Extract the [x, y] coordinate from the center of the cell holding the provided text.  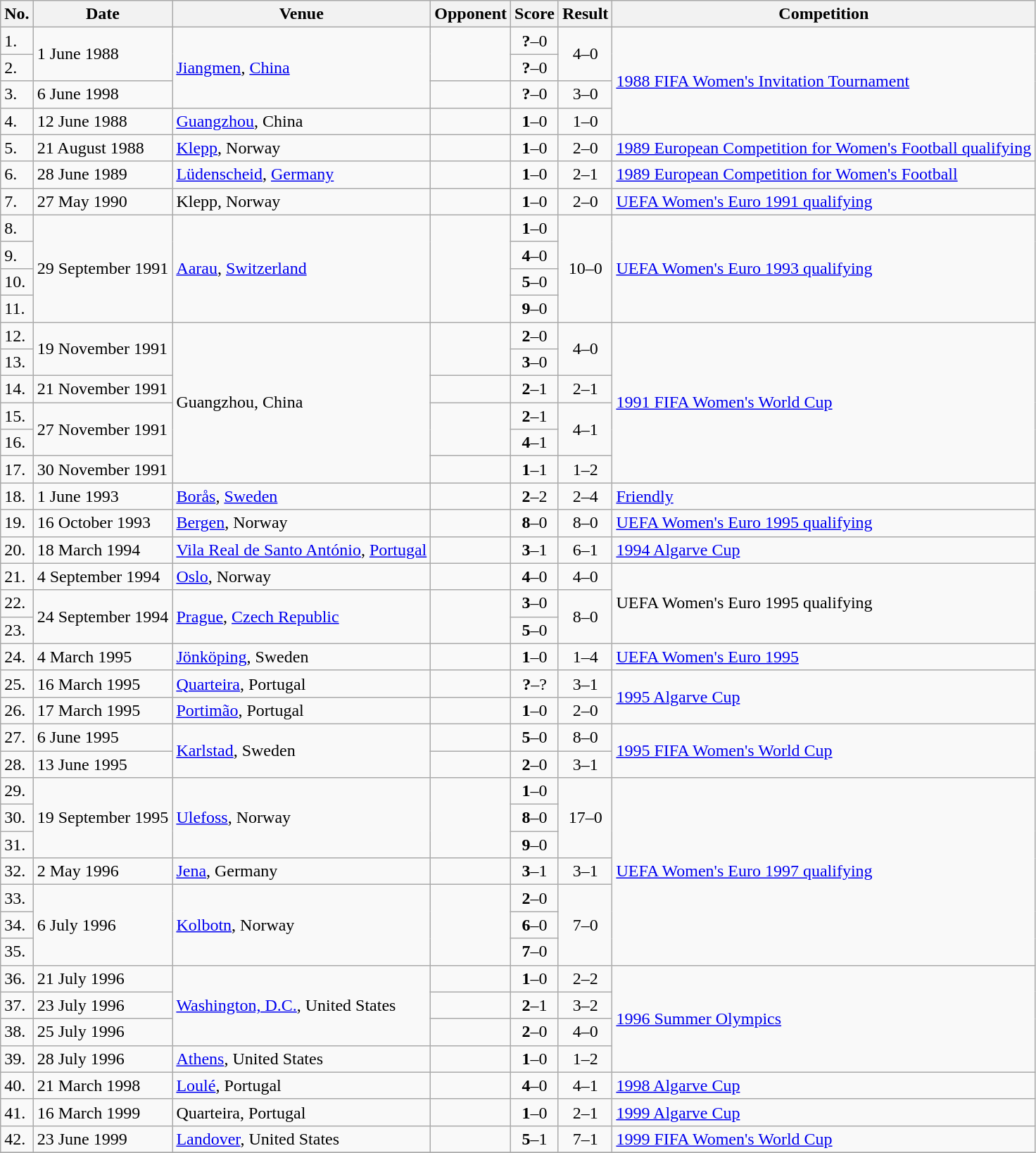
27 November 1991 [103, 429]
35. [17, 952]
23 July 1996 [103, 1005]
29. [17, 791]
?–? [535, 683]
UEFA Women's Euro 1993 qualifying [823, 268]
30. [17, 818]
19 November 1991 [103, 349]
27 May 1990 [103, 201]
21. [17, 576]
3. [17, 94]
14. [17, 389]
29 September 1991 [103, 268]
12 June 1988 [103, 121]
Washington, D.C., United States [301, 1005]
Aarau, Switzerland [301, 268]
33. [17, 898]
16 March 1999 [103, 1112]
19. [17, 523]
30 November 1991 [103, 470]
18. [17, 496]
27. [17, 737]
Prague, Czech Republic [301, 617]
UEFA Women's Euro 1995 [823, 657]
28 July 1996 [103, 1059]
6 June 1998 [103, 94]
Athens, United States [301, 1059]
Oslo, Norway [301, 576]
6 June 1995 [103, 737]
1. [17, 41]
1995 Algarve Cup [823, 697]
4. [17, 121]
Vila Real de Santo António, Portugal [301, 550]
Portimão, Portugal [301, 710]
1994 Algarve Cup [823, 550]
2–4 [585, 496]
38. [17, 1032]
Result [585, 14]
1988 FIFA Women's Invitation Tournament [823, 81]
21 March 1998 [103, 1085]
2 May 1996 [103, 871]
Friendly [823, 496]
1999 Algarve Cup [823, 1112]
7. [17, 201]
Ulefoss, Norway [301, 818]
5–1 [535, 1139]
12. [17, 336]
25. [17, 683]
6 July 1996 [103, 925]
Date [103, 14]
20. [17, 550]
Competition [823, 14]
42. [17, 1139]
17. [17, 470]
Borås, Sweden [301, 496]
16 March 1995 [103, 683]
40. [17, 1085]
3–2 [585, 1005]
4 September 1994 [103, 576]
16. [17, 443]
18 March 1994 [103, 550]
1998 Algarve Cup [823, 1085]
Venue [301, 14]
6–1 [585, 550]
36. [17, 978]
Bergen, Norway [301, 523]
23 June 1999 [103, 1139]
37. [17, 1005]
32. [17, 871]
28. [17, 764]
22. [17, 603]
23. [17, 630]
9. [17, 255]
10. [17, 282]
19 September 1995 [103, 818]
26. [17, 710]
7–1 [585, 1139]
21 August 1988 [103, 148]
2. [17, 68]
41. [17, 1112]
1989 European Competition for Women's Football qualifying [823, 148]
1 June 1988 [103, 54]
UEFA Women's Euro 1991 qualifying [823, 201]
10–0 [585, 268]
1989 European Competition for Women's Football [823, 175]
17 March 1995 [103, 710]
24. [17, 657]
16 October 1993 [103, 523]
6. [17, 175]
1–4 [585, 657]
1999 FIFA Women's World Cup [823, 1139]
Opponent [471, 14]
21 July 1996 [103, 978]
No. [17, 14]
6–0 [535, 925]
Lüdenscheid, Germany [301, 175]
5. [17, 148]
8. [17, 228]
Jiangmen, China [301, 68]
1–1 [535, 470]
39. [17, 1059]
17–0 [585, 818]
11. [17, 308]
1 June 1993 [103, 496]
13 June 1995 [103, 764]
Score [535, 14]
31. [17, 845]
Karlstad, Sweden [301, 750]
1995 FIFA Women's World Cup [823, 750]
28 June 1989 [103, 175]
21 November 1991 [103, 389]
Jena, Germany [301, 871]
Landover, United States [301, 1139]
1996 Summer Olympics [823, 1019]
Kolbotn, Norway [301, 925]
34. [17, 925]
25 July 1996 [103, 1032]
Loulé, Portugal [301, 1085]
4 March 1995 [103, 657]
24 September 1994 [103, 617]
UEFA Women's Euro 1997 qualifying [823, 871]
Jönköping, Sweden [301, 657]
13. [17, 363]
1991 FIFA Women's World Cup [823, 403]
15. [17, 416]
